Scan for the cell matching the given text and deliver its (x, y) coordinate at center. 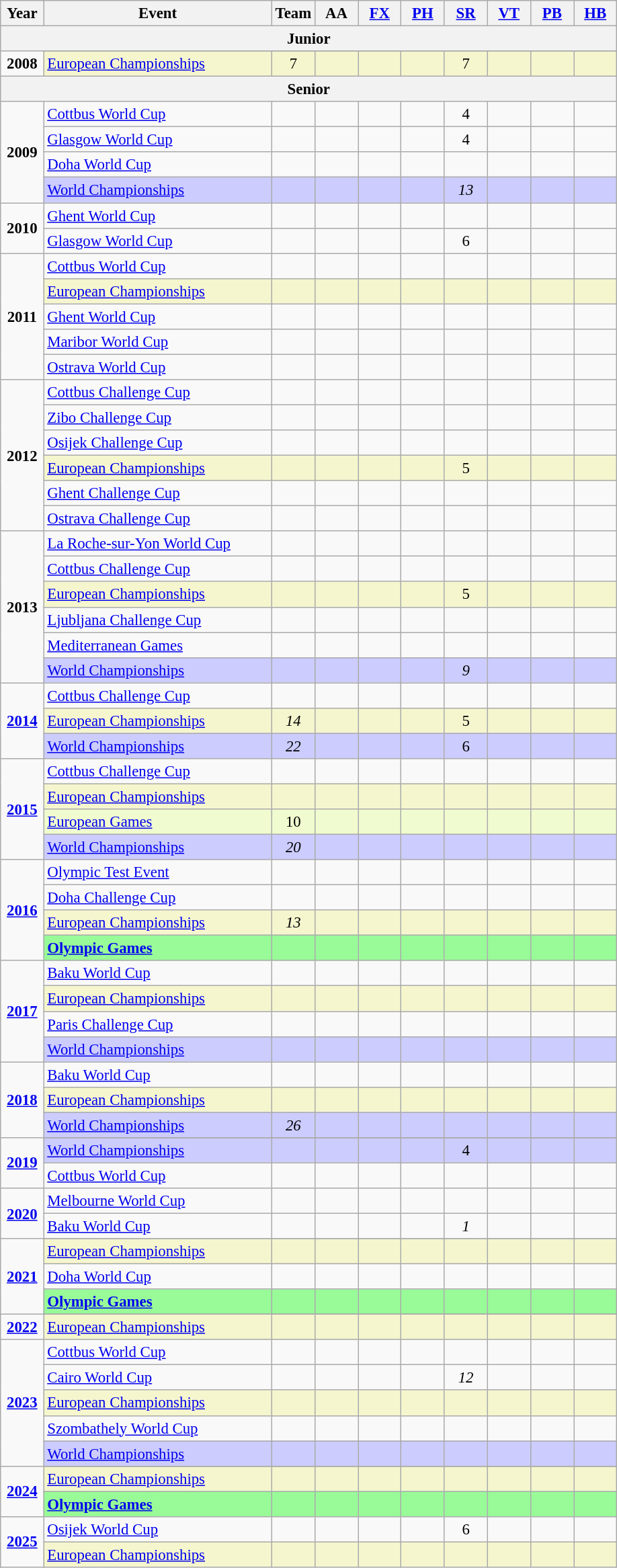
22 (293, 746)
Osijek Challenge Cup (157, 443)
PB (552, 13)
12 (466, 1378)
Melbourne World Cup (157, 1201)
Mediterranean Games (157, 645)
2014 (22, 720)
Event (157, 13)
Maribor World Cup (157, 342)
2020 (22, 1214)
VT (509, 13)
1 (466, 1226)
2017 (22, 1012)
Senior (309, 89)
2022 (22, 1327)
2015 (22, 809)
Cairo World Cup (157, 1378)
10 (293, 822)
Ostrava Challenge Cup (157, 519)
HB (595, 13)
AA (336, 13)
2025 (22, 1542)
La Roche-sur-Yon World Cup (157, 544)
Szombathely World Cup (157, 1428)
SR (466, 13)
Team (293, 13)
2012 (22, 456)
Junior (309, 39)
2021 (22, 1277)
Olympic Test Event (157, 872)
Year (22, 13)
20 (293, 848)
Zibo Challenge Cup (157, 417)
European Games (157, 822)
2023 (22, 1403)
Ostrava World Cup (157, 367)
PH (423, 13)
FX (380, 13)
Ljubljana Challenge Cup (157, 620)
14 (293, 721)
Paris Challenge Cup (157, 1024)
26 (293, 1125)
2008 (22, 64)
2016 (22, 910)
Osijek World Cup (157, 1530)
2010 (22, 229)
2011 (22, 317)
2024 (22, 1491)
Ghent Challenge Cup (157, 493)
2013 (22, 607)
2018 (22, 1100)
Doha Challenge Cup (157, 898)
2019 (22, 1163)
2009 (22, 152)
9 (466, 670)
